Capture the cell that displays the provided text and extract its (x, y) central coordinate. 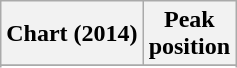
Chart (2014) (72, 34)
Peakposition (189, 34)
